Pinpoint the cell where the given text exists, returning its (x, y) midpoint coordinate. 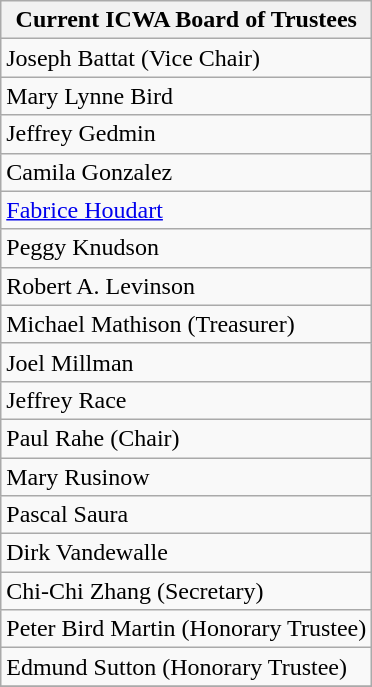
Chi-Chi Zhang (Secretary) (186, 591)
Edmund Sutton (Honorary Trustee) (186, 667)
Jeffrey Gedmin (186, 134)
Camila Gonzalez (186, 172)
Mary Rusinow (186, 477)
Dirk Vandewalle (186, 553)
Peggy Knudson (186, 248)
Paul Rahe (Chair) (186, 438)
Jeffrey Race (186, 400)
Michael Mathison (Treasurer) (186, 324)
Current ICWA Board of Trustees (186, 20)
Robert A. Levinson (186, 286)
Joseph Battat (Vice Chair) (186, 58)
Pascal Saura (186, 515)
Mary Lynne Bird (186, 96)
Fabrice Houdart (186, 210)
Peter Bird Martin (Honorary Trustee) (186, 629)
Joel Millman (186, 362)
